Scan for the cell matching the given text and deliver its [X, Y] coordinate at center. 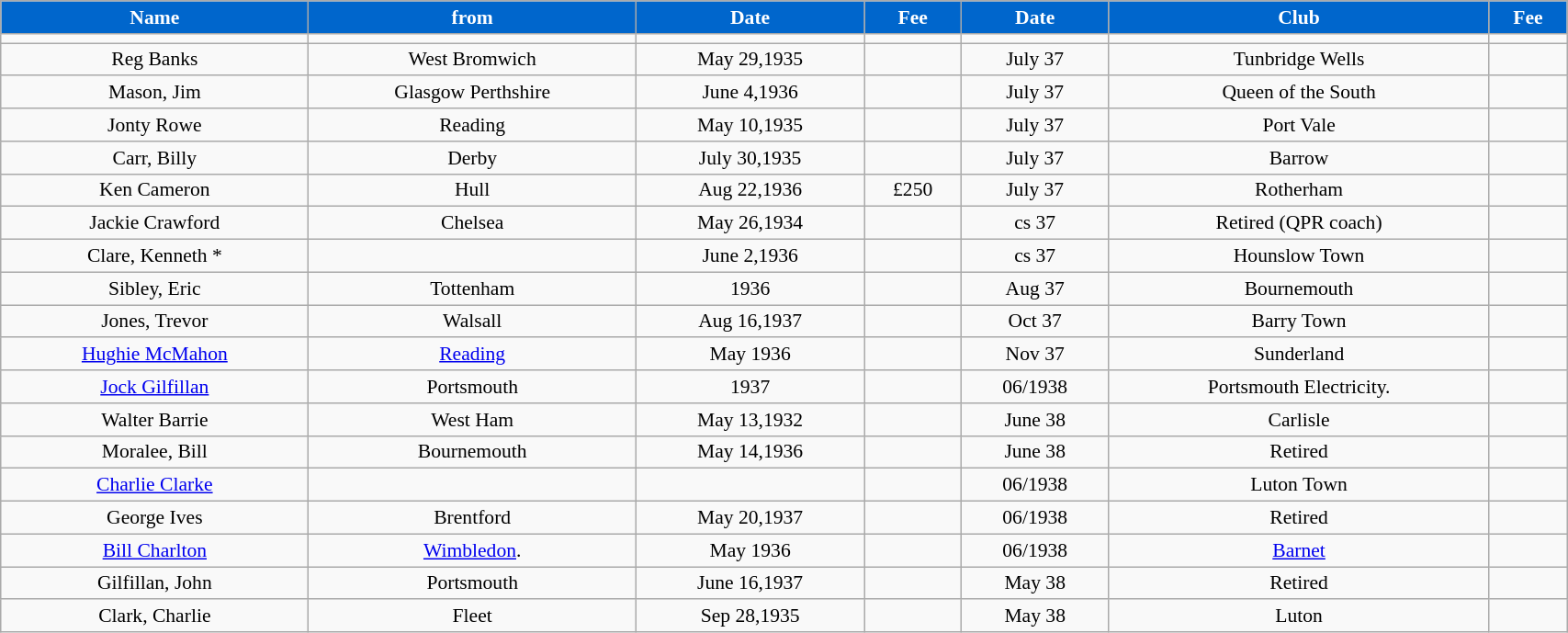
Jackie Crawford [154, 223]
Moralee, Bill [154, 452]
Jock Gilfillan [154, 387]
Jones, Trevor [154, 322]
June 4,1936 [750, 93]
£250 [913, 190]
Clare, Kenneth * [154, 256]
Oct 37 [1034, 322]
1936 [750, 288]
Reg Banks [154, 60]
June 16,1937 [750, 583]
Luton Town [1299, 485]
Jonty Rowe [154, 125]
Sunderland [1299, 355]
Charlie Clarke [154, 485]
Mason, Jim [154, 93]
Hughie McMahon [154, 355]
from [472, 17]
Brentford [472, 518]
Aug 22,1936 [750, 190]
July 30,1935 [750, 158]
Rotherham [1299, 190]
Sibley, Eric [154, 288]
Chelsea [472, 223]
Walter Barrie [154, 420]
Barnet [1299, 550]
Ken Cameron [154, 190]
May 14,1936 [750, 452]
Glasgow Perthshire [472, 93]
Clark, Charlie [154, 616]
Hounslow Town [1299, 256]
Walsall [472, 322]
George Ives [154, 518]
Aug 37 [1034, 288]
Portsmouth Electricity. [1299, 387]
May 29,1935 [750, 60]
Carlisle [1299, 420]
Port Vale [1299, 125]
Carr, Billy [154, 158]
June 2,1936 [750, 256]
May 26,1934 [750, 223]
Fleet [472, 616]
May 10,1935 [750, 125]
Bill Charlton [154, 550]
Tottenham [472, 288]
West Bromwich [472, 60]
Nov 37 [1034, 355]
Queen of the South [1299, 93]
Hull [472, 190]
Tunbridge Wells [1299, 60]
May 13,1932 [750, 420]
Barrow [1299, 158]
Luton [1299, 616]
Sep 28,1935 [750, 616]
Name [154, 17]
Gilfillan, John [154, 583]
1937 [750, 387]
West Ham [472, 420]
Derby [472, 158]
Wimbledon. [472, 550]
Barry Town [1299, 322]
Retired (QPR coach) [1299, 223]
Aug 16,1937 [750, 322]
May 20,1937 [750, 518]
Club [1299, 17]
